Find where the given text appears and provide that cell's center as [x, y] coordinate. 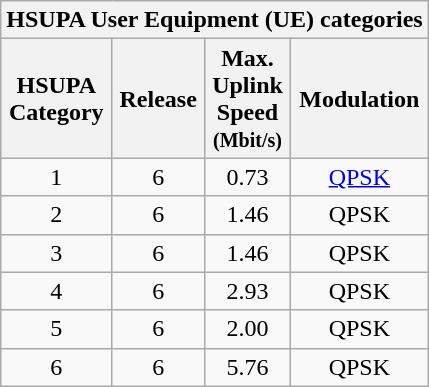
Modulation [359, 98]
5.76 [248, 367]
2.93 [248, 291]
2.00 [248, 329]
2 [56, 215]
3 [56, 253]
1 [56, 177]
Release [158, 98]
4 [56, 291]
HSUPA User Equipment (UE) categories [214, 20]
HSUPACategory [56, 98]
5 [56, 329]
Max.UplinkSpeed(Mbit/s) [248, 98]
0.73 [248, 177]
